Scan for the cell matching the given text and deliver its [x, y] coordinate at center. 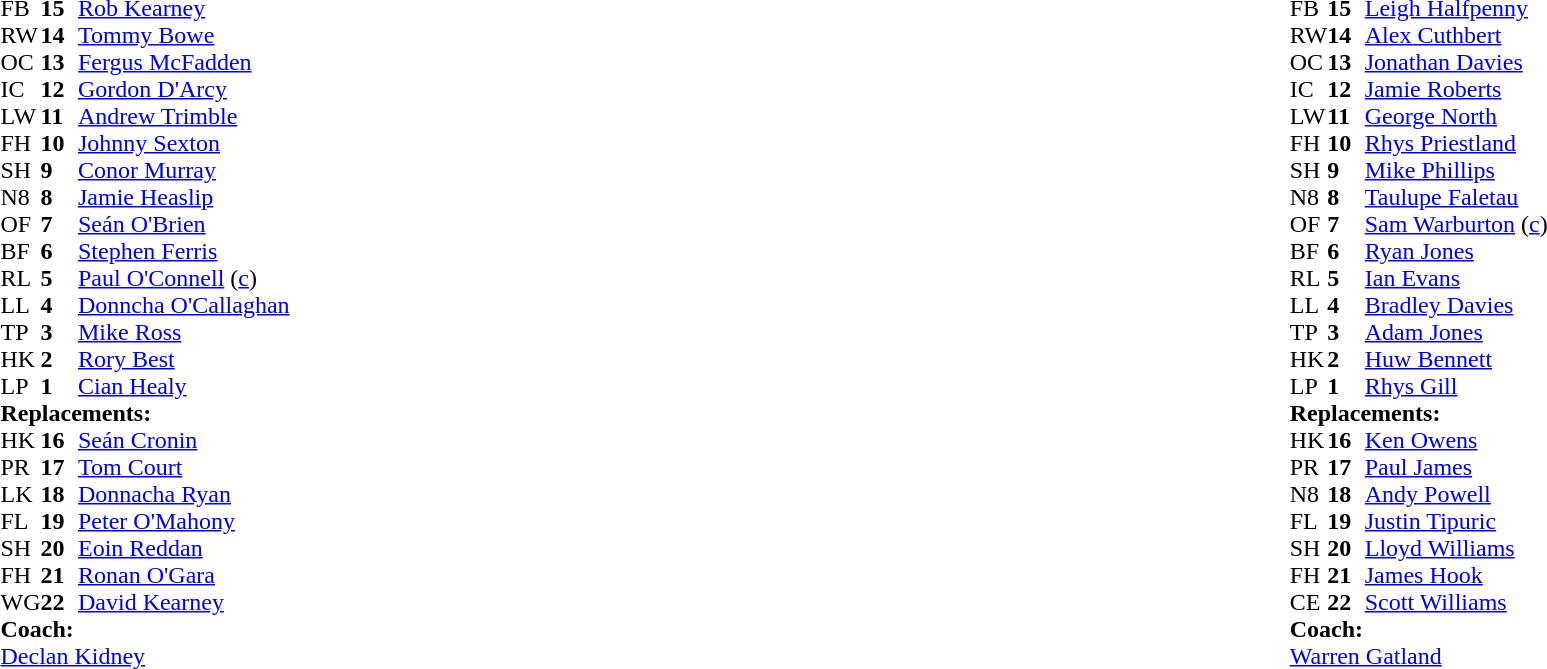
Coach: [144, 630]
David Kearney [184, 602]
Gordon D'Arcy [184, 90]
Fergus McFadden [184, 62]
Cian Healy [184, 386]
Jamie Heaslip [184, 198]
Replacements: [144, 414]
Rory Best [184, 360]
Johnny Sexton [184, 144]
Donnacha Ryan [184, 494]
Tommy Bowe [184, 36]
Seán Cronin [184, 440]
Ronan O'Gara [184, 576]
Eoin Reddan [184, 548]
Conor Murray [184, 170]
Paul O'Connell (c) [184, 278]
Andrew Trimble [184, 116]
Tom Court [184, 468]
CE [1309, 602]
Declan Kidney [144, 656]
Mike Ross [184, 332]
LK [20, 494]
WG [20, 602]
Donncha O'Callaghan [184, 306]
Stephen Ferris [184, 252]
Seán O'Brien [184, 224]
Peter O'Mahony [184, 522]
